Extract the [x, y] coordinate from the center of the cell holding the provided text.  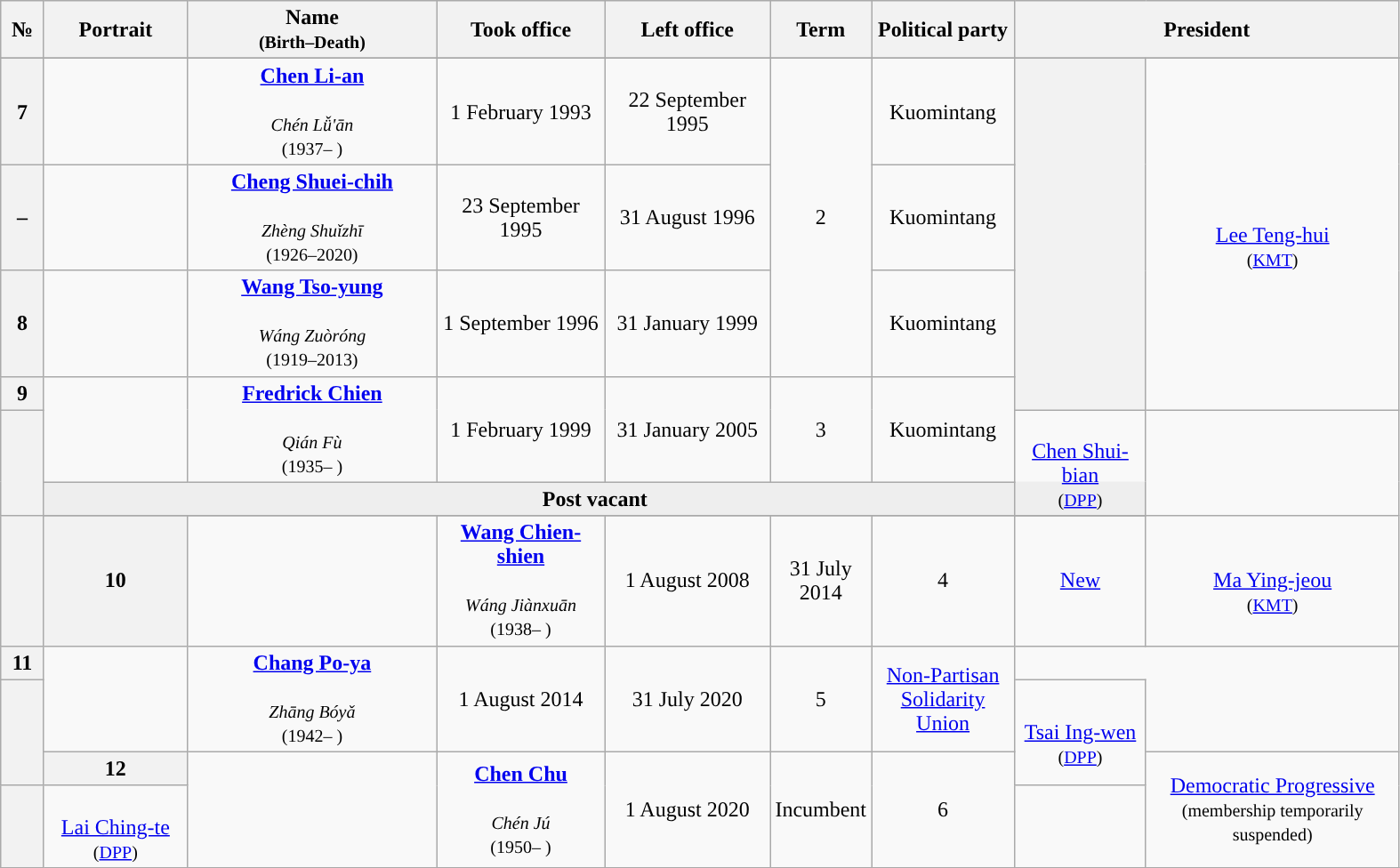
5 [821, 699]
Tsai Ing-wen(DPP) [1081, 733]
9 [23, 393]
Incumbent [821, 809]
Fredrick ChienQián Fù(1935– ) [311, 429]
11 [23, 663]
Term [821, 30]
Chang Po-yaZhāng Bóyǎ(1942– ) [311, 699]
№ [23, 30]
12 [116, 768]
New [1081, 581]
31 January 1999 [688, 324]
1 February 1993 [520, 112]
7 [23, 112]
2 [821, 217]
Cheng Shuei-chihZhèng Shuǐzhī(1926–2020) [311, 217]
Chen ChuChén Jú(1950– ) [520, 809]
Chen Shui-bian(DPP) [1081, 462]
22 September 1995 [688, 112]
Lai Ching-te(DPP) [116, 826]
Non-Partisan Solidarity Union [943, 699]
8 [23, 324]
Wang Tso-yungWáng Zuòróng(1919–2013) [311, 324]
1 August 2020 [688, 809]
31 July 2020 [688, 699]
31 August 1996 [688, 217]
Ma Ying-jeou(KMT) [1272, 581]
1 August 2014 [520, 699]
President [1207, 30]
Democratic Progressive (membership temporarily suspended) [1272, 809]
10 [116, 581]
31 January 2005 [688, 429]
Portrait [116, 30]
1 February 1999 [520, 429]
Name(Birth–Death) [311, 30]
23 September 1995 [520, 217]
1 September 1996 [520, 324]
– [23, 217]
Wang Chien-shienWáng Jiànxuān(1938– ) [520, 581]
Left office [688, 30]
1 August 2008 [688, 581]
31 July 2014 [821, 581]
4 [943, 581]
Chen Li-anChén Lǚ'ān(1937– ) [311, 112]
Post vacant [594, 499]
3 [821, 429]
Took office [520, 30]
Lee Teng-hui(KMT) [1272, 235]
Political party [943, 30]
6 [943, 809]
